Extract the (x, y) coordinate from the center of the cell holding the provided text.  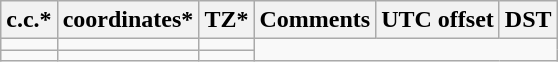
DST (528, 20)
Comments (315, 20)
UTC offset (438, 20)
c.c.* (29, 20)
coordinates* (128, 20)
TZ* (226, 20)
